Capture the cell that displays the provided text and extract its [x, y] central coordinate. 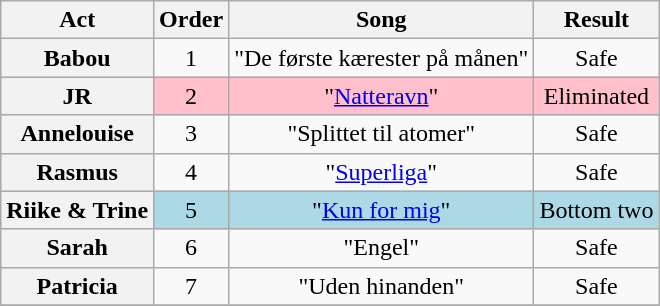
Order [192, 20]
Eliminated [596, 96]
"Natteravn" [382, 96]
"Superliga" [382, 172]
7 [192, 286]
"Uden hinanden" [382, 286]
2 [192, 96]
Rasmus [78, 172]
Result [596, 20]
Annelouise [78, 134]
1 [192, 58]
"Kun for mig" [382, 210]
6 [192, 248]
5 [192, 210]
"Splittet til atomer" [382, 134]
Sarah [78, 248]
Babou [78, 58]
"Engel" [382, 248]
3 [192, 134]
JR [78, 96]
Act [78, 20]
Bottom two [596, 210]
"De første kærester på månen" [382, 58]
Riike & Trine [78, 210]
4 [192, 172]
Patricia [78, 286]
Song [382, 20]
